Find where the given text appears and provide that cell's center as (X, Y) coordinate. 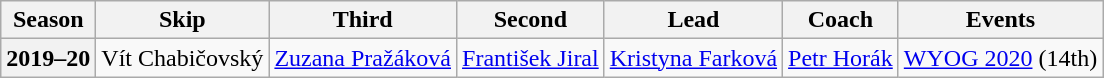
Second (531, 20)
Petr Horák (841, 58)
WYOG 2020 (14th) (1000, 58)
Third (363, 20)
Zuzana Pražáková (363, 58)
Coach (841, 20)
Lead (693, 20)
Kristyna Farková (693, 58)
2019–20 (48, 58)
Skip (182, 20)
Events (1000, 20)
Vít Chabičovský (182, 58)
František Jiral (531, 58)
Season (48, 20)
